For the text-containing cell, return its midpoint in (x, y) coordinate format. 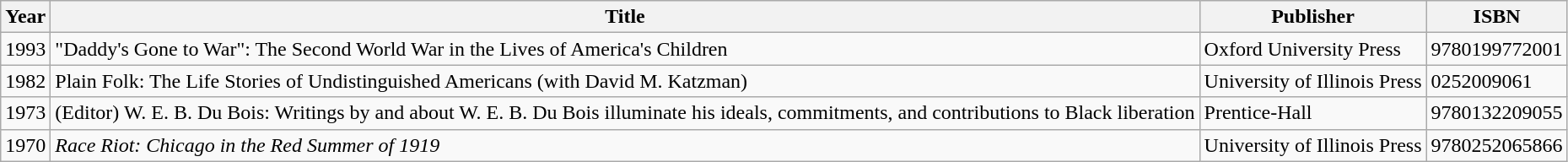
Plain Folk: The Life Stories of Undistinguished Americans (with David M. Katzman) (625, 81)
Oxford University Press (1312, 49)
Title (625, 17)
9780132209055 (1496, 113)
1970 (25, 145)
Year (25, 17)
Publisher (1312, 17)
1993 (25, 49)
(Editor) W. E. B. Du Bois: Writings by and about W. E. B. Du Bois illuminate his ideals, commitments, and contributions to Black liberation (625, 113)
9780252065866 (1496, 145)
0252009061 (1496, 81)
1982 (25, 81)
Prentice-Hall (1312, 113)
"Daddy's Gone to War": The Second World War in the Lives of America's Children (625, 49)
1973 (25, 113)
Race Riot: Chicago in the Red Summer of 1919 (625, 145)
ISBN (1496, 17)
9780199772001 (1496, 49)
